Return [X, Y] of the center of cell containing provided text 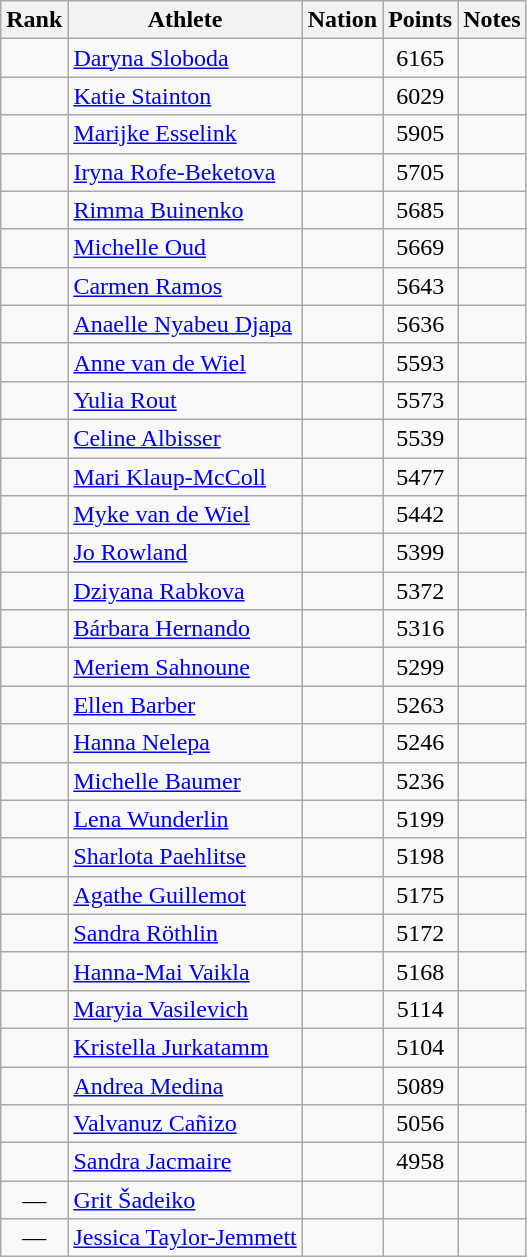
5399 [420, 553]
5172 [420, 933]
Jo Rowland [185, 553]
5372 [420, 591]
Andrea Medina [185, 1085]
Sharlota Paehlitse [185, 857]
5168 [420, 971]
Nation [342, 20]
Hanna Nelepa [185, 743]
6165 [420, 58]
Notes [492, 20]
Iryna Rofe-Beketova [185, 172]
Carmen Ramos [185, 286]
Hanna-Mai Vaikla [185, 971]
Grit Šadeiko [185, 1200]
Ellen Barber [185, 705]
Sandra Röthlin [185, 933]
Marijke Esselink [185, 134]
5593 [420, 362]
5263 [420, 705]
Meriem Sahnoune [185, 667]
5299 [420, 667]
Anaelle Nyabeu Djapa [185, 324]
Dziyana Rabkova [185, 591]
Lena Wunderlin [185, 819]
Bárbara Hernando [185, 629]
Points [420, 20]
5685 [420, 210]
5236 [420, 781]
5705 [420, 172]
5477 [420, 477]
Mari Klaup-McColl [185, 477]
Maryia Vasilevich [185, 1009]
Yulia Rout [185, 400]
Rimma Buinenko [185, 210]
Michelle Oud [185, 248]
Sandra Jacmaire [185, 1162]
Anne van de Wiel [185, 362]
5199 [420, 819]
6029 [420, 96]
Daryna Sloboda [185, 58]
Katie Stainton [185, 96]
5104 [420, 1047]
5636 [420, 324]
Michelle Baumer [185, 781]
Celine Albisser [185, 438]
Kristella Jurkatamm [185, 1047]
5316 [420, 629]
5198 [420, 857]
Valvanuz Cañizo [185, 1124]
5089 [420, 1085]
5573 [420, 400]
5539 [420, 438]
5669 [420, 248]
Rank [34, 20]
Agathe Guillemot [185, 895]
4958 [420, 1162]
Jessica Taylor-Jemmett [185, 1238]
5643 [420, 286]
Myke van de Wiel [185, 515]
5056 [420, 1124]
5442 [420, 515]
Athlete [185, 20]
5114 [420, 1009]
5246 [420, 743]
5905 [420, 134]
5175 [420, 895]
